Return (x, y) of the center of cell containing provided text 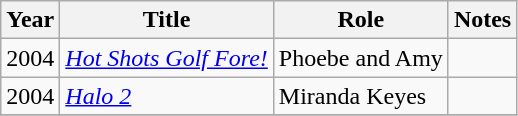
Role (360, 20)
Notes (482, 20)
Title (166, 20)
Halo 2 (166, 96)
Hot Shots Golf Fore! (166, 58)
Miranda Keyes (360, 96)
Phoebe and Amy (360, 58)
Year (30, 20)
